Pinpoint the cell where the given text exists, returning its (x, y) midpoint coordinate. 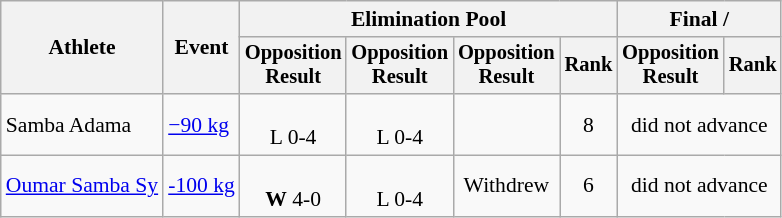
Samba Adama (82, 124)
Final / (699, 19)
W 4-0 (294, 186)
6 (589, 186)
-100 kg (202, 186)
Withdrew (506, 186)
−90 kg (202, 124)
8 (589, 124)
Elimination Pool (428, 19)
Event (202, 48)
Oumar Samba Sy (82, 186)
Athlete (82, 48)
